Return (X, Y) of the center of cell containing provided text 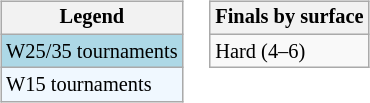
W25/35 tournaments (92, 51)
Hard (4–6) (289, 51)
W15 tournaments (92, 85)
Legend (92, 18)
Finals by surface (289, 18)
